Detect which cell encompasses the target text, then output its [x, y] center coordinate. 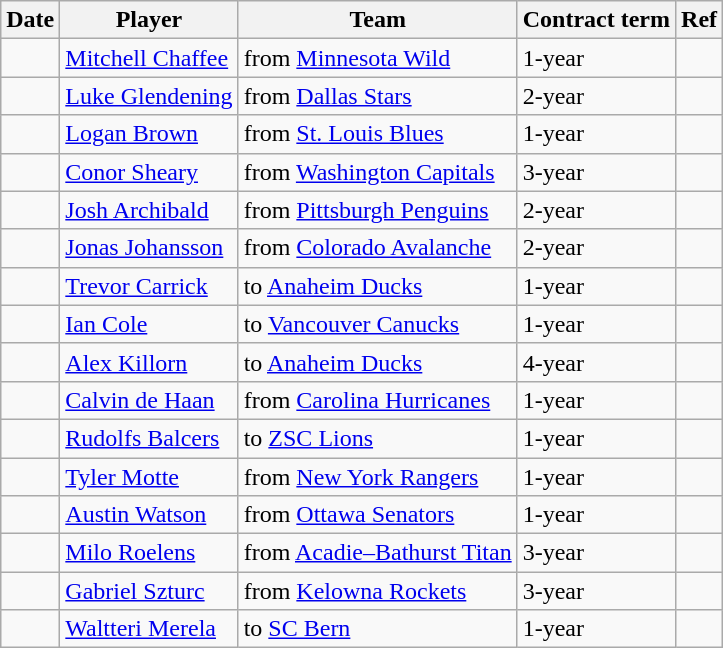
Rudolfs Balcers [149, 438]
from Carolina Hurricanes [378, 400]
Team [378, 20]
Waltteri Merela [149, 629]
from Acadie–Bathurst Titan [378, 553]
from Dallas Stars [378, 96]
from Washington Capitals [378, 172]
Calvin de Haan [149, 400]
from St. Louis Blues [378, 134]
Ref [700, 20]
Logan Brown [149, 134]
Jonas Johansson [149, 248]
from Minnesota Wild [378, 58]
4-year [596, 362]
from Kelowna Rockets [378, 591]
Josh Archibald [149, 210]
Austin Watson [149, 515]
Luke Glendening [149, 96]
from Colorado Avalanche [378, 248]
Player [149, 20]
Conor Sheary [149, 172]
Trevor Carrick [149, 286]
Contract term [596, 20]
to ZSC Lions [378, 438]
Mitchell Chaffee [149, 58]
from Ottawa Senators [378, 515]
Gabriel Szturc [149, 591]
from Pittsburgh Penguins [378, 210]
Date [30, 20]
Tyler Motte [149, 477]
Alex Killorn [149, 362]
from New York Rangers [378, 477]
Ian Cole [149, 324]
Milo Roelens [149, 553]
to Vancouver Canucks [378, 324]
to SC Bern [378, 629]
